Output the [x, y] coordinate of the center of the cell containing the given text.  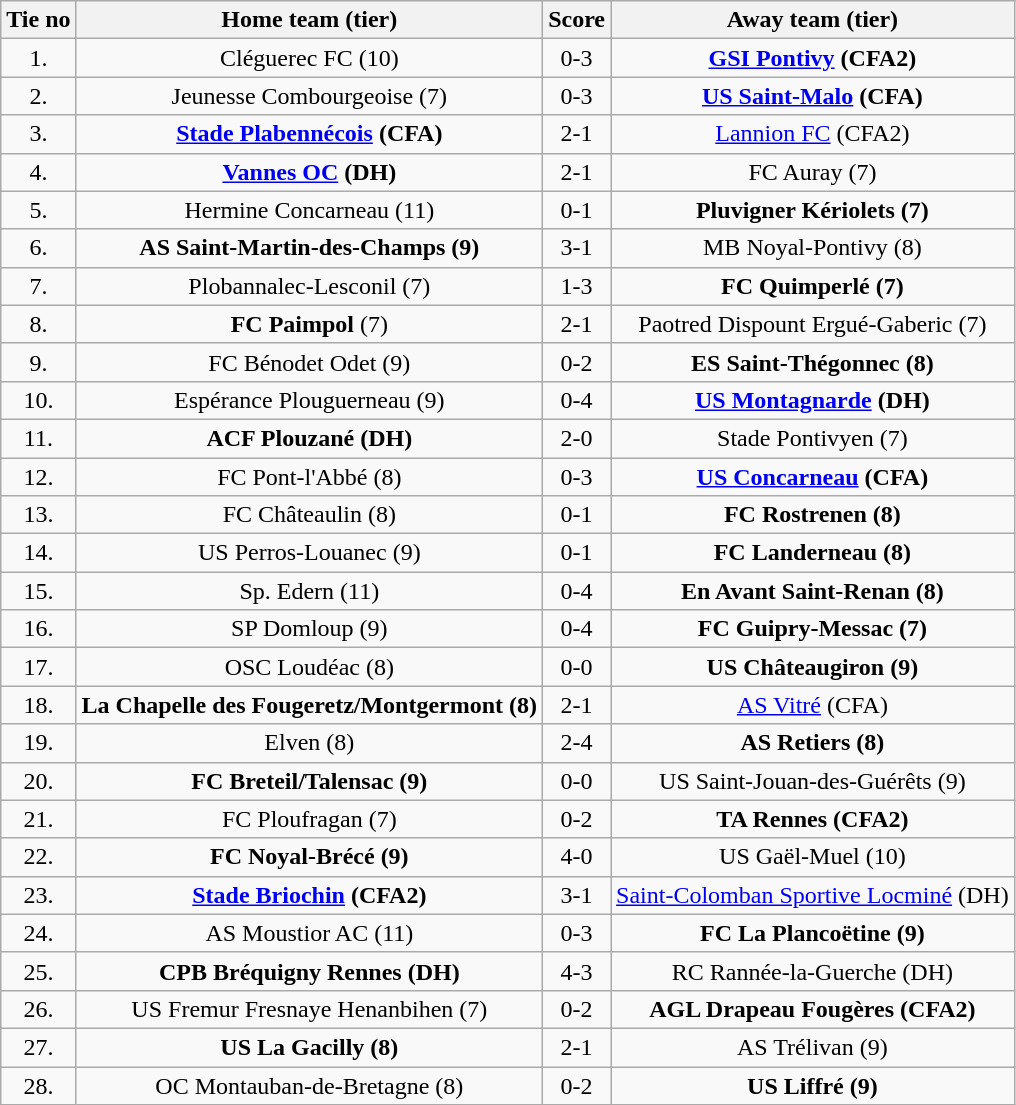
Home team (tier) [310, 20]
7. [38, 286]
Stade Plabennécois (CFA) [310, 134]
19. [38, 743]
AS Retiers (8) [813, 743]
AS Saint-Martin-des-Champs (9) [310, 248]
RC Rannée-la-Guerche (DH) [813, 971]
Espérance Plouguerneau (9) [310, 400]
FC La Plancoëtine (9) [813, 933]
US Gaël-Muel (10) [813, 857]
En Avant Saint-Renan (8) [813, 591]
FC Pont-l'Abbé (8) [310, 477]
15. [38, 591]
23. [38, 895]
US Châteaugiron (9) [813, 667]
TA Rennes (CFA2) [813, 819]
4. [38, 172]
27. [38, 1047]
1. [38, 58]
Saint-Colomban Sportive Locminé (DH) [813, 895]
US Saint-Jouan-des-Guérêts (9) [813, 781]
Paotred Dispount Ergué-Gaberic (7) [813, 324]
AS Trélivan (9) [813, 1047]
GSI Pontivy (CFA2) [813, 58]
ACF Plouzané (DH) [310, 438]
Cléguerec FC (10) [310, 58]
FC Noyal-Brécé (9) [310, 857]
14. [38, 553]
Plobannalec-Lesconil (7) [310, 286]
AS Moustior AC (11) [310, 933]
OSC Loudéac (8) [310, 667]
22. [38, 857]
US Saint-Malo (CFA) [813, 96]
8. [38, 324]
CPB Bréquigny Rennes (DH) [310, 971]
21. [38, 819]
US Liffré (9) [813, 1085]
Hermine Concarneau (11) [310, 210]
SP Domloup (9) [310, 629]
ES Saint-Thégonnec (8) [813, 362]
FC Paimpol (7) [310, 324]
Away team (tier) [813, 20]
FC Quimperlé (7) [813, 286]
24. [38, 933]
US La Gacilly (8) [310, 1047]
Vannes OC (DH) [310, 172]
16. [38, 629]
4-0 [577, 857]
FC Bénodet Odet (9) [310, 362]
2-4 [577, 743]
4-3 [577, 971]
Tie no [38, 20]
FC Landerneau (8) [813, 553]
Jeunesse Combourgeoise (7) [310, 96]
US Fremur Fresnaye Henanbihen (7) [310, 1009]
US Concarneau (CFA) [813, 477]
2-0 [577, 438]
FC Breteil/Talensac (9) [310, 781]
1-3 [577, 286]
25. [38, 971]
FC Auray (7) [813, 172]
17. [38, 667]
Elven (8) [310, 743]
Stade Pontivyen (7) [813, 438]
11. [38, 438]
28. [38, 1085]
9. [38, 362]
2. [38, 96]
26. [38, 1009]
Score [577, 20]
FC Rostrenen (8) [813, 515]
5. [38, 210]
OC Montauban-de-Bretagne (8) [310, 1085]
Stade Briochin (CFA2) [310, 895]
6. [38, 248]
MB Noyal-Pontivy (8) [813, 248]
Sp. Edern (11) [310, 591]
Lannion FC (CFA2) [813, 134]
20. [38, 781]
3. [38, 134]
13. [38, 515]
Pluvigner Kériolets (7) [813, 210]
10. [38, 400]
12. [38, 477]
18. [38, 705]
La Chapelle des Fougeretz/Montgermont (8) [310, 705]
FC Guipry-Messac (7) [813, 629]
US Montagnarde (DH) [813, 400]
AS Vitré (CFA) [813, 705]
US Perros-Louanec (9) [310, 553]
FC Châteaulin (8) [310, 515]
AGL Drapeau Fougères (CFA2) [813, 1009]
FC Ploufragan (7) [310, 819]
